Detect which cell encompasses the target text, then output its (X, Y) center coordinate. 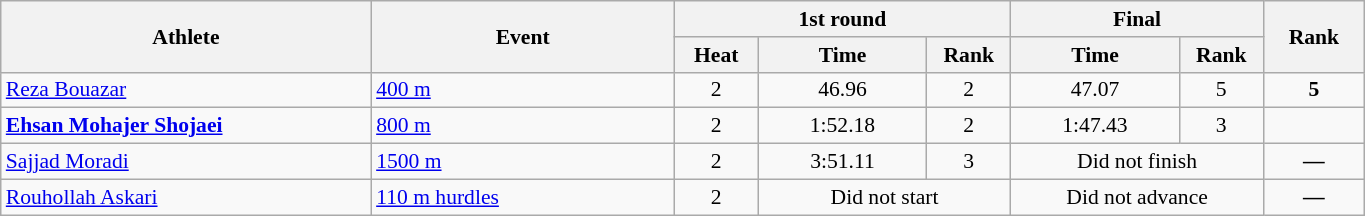
46.96 (842, 90)
1:52.18 (842, 126)
Sajjad Moradi (186, 162)
Rouhollah Askari (186, 197)
800 m (522, 126)
Athlete (186, 36)
Did not advance (1138, 197)
Did not start (884, 197)
110 m hurdles (522, 197)
400 m (522, 90)
Heat (716, 55)
Ehsan Mohajer Shojaei (186, 126)
47.07 (1095, 90)
1:47.43 (1095, 126)
1500 m (522, 162)
3:51.11 (842, 162)
Event (522, 36)
1st round (842, 19)
Reza Bouazar (186, 90)
Did not finish (1138, 162)
Final (1138, 19)
